Detect which cell encompasses the target text, then output its (X, Y) center coordinate. 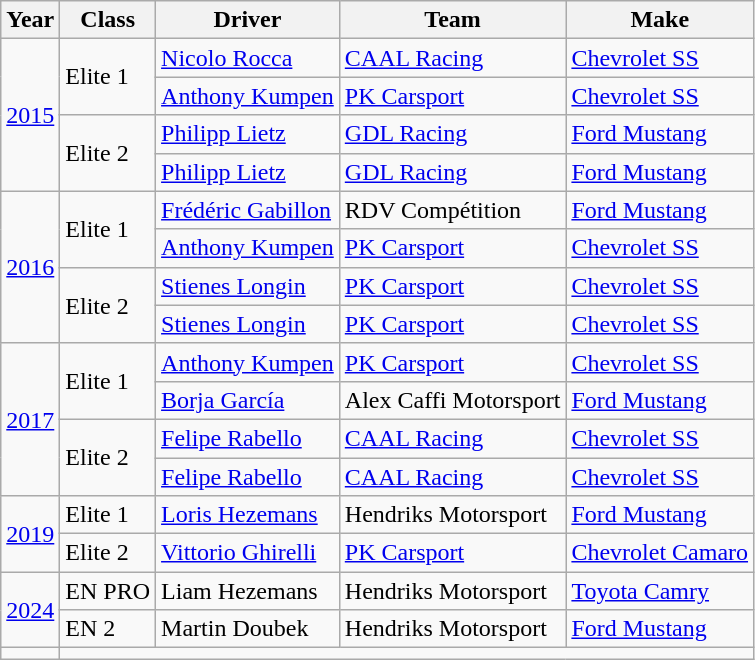
Frédéric Gabillon (248, 210)
Martin Doubek (248, 629)
2024 (30, 610)
Chevrolet Camaro (660, 553)
Make (660, 20)
Loris Hezemans (248, 515)
EN PRO (108, 591)
RDV Compétition (452, 210)
2016 (30, 267)
2015 (30, 115)
Nicolo Rocca (248, 58)
Borja García (248, 400)
Year (30, 20)
2017 (30, 419)
Liam Hezemans (248, 591)
2019 (30, 534)
Class (108, 20)
Driver (248, 20)
Toyota Camry (660, 591)
Vittorio Ghirelli (248, 553)
Alex Caffi Motorsport (452, 400)
Team (452, 20)
EN 2 (108, 629)
